Provide the [x, y] coordinate of the cell's center where the given text is located.  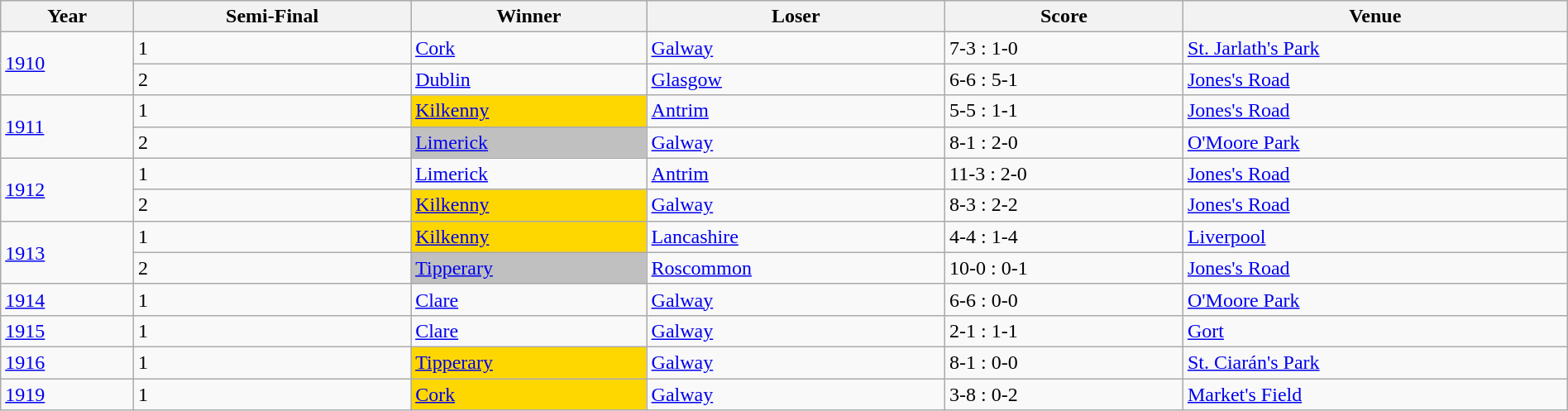
Winner [529, 17]
Market's Field [1374, 394]
1919 [68, 394]
Roscommon [796, 268]
8-1 : 0-0 [1064, 362]
Score [1064, 17]
8-3 : 2-2 [1064, 205]
St. Jarlath's Park [1374, 48]
Glasgow [796, 79]
1914 [68, 299]
2-1 : 1-1 [1064, 331]
3-8 : 0-2 [1064, 394]
Loser [796, 17]
1916 [68, 362]
1912 [68, 189]
7-3 : 1-0 [1064, 48]
8-1 : 2-0 [1064, 142]
Venue [1374, 17]
10-0 : 0-1 [1064, 268]
6-6 : 0-0 [1064, 299]
1911 [68, 127]
St. Ciarán's Park [1374, 362]
Liverpool [1374, 237]
1910 [68, 64]
Year [68, 17]
5-5 : 1-1 [1064, 111]
1913 [68, 252]
11-3 : 2-0 [1064, 174]
Dublin [529, 79]
1915 [68, 331]
4-4 : 1-4 [1064, 237]
Gort [1374, 331]
6-6 : 5-1 [1064, 79]
Semi-Final [273, 17]
Lancashire [796, 237]
